For the text-containing cell, return its midpoint in (X, Y) coordinate format. 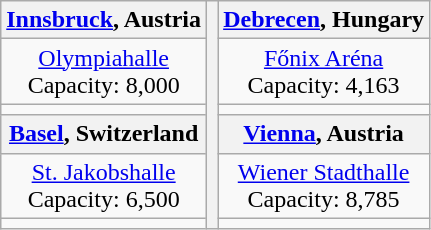
Wiener StadthalleCapacity: 8,785 (324, 186)
Főnix ArénaCapacity: 4,163 (324, 72)
Debrecen, Hungary (324, 20)
St. JakobshalleCapacity: 6,500 (104, 186)
Innsbruck, Austria (104, 20)
OlympiahalleCapacity: 8,000 (104, 72)
Basel, Switzerland (104, 134)
Vienna, Austria (324, 134)
